Return [x, y] of the center of cell containing provided text 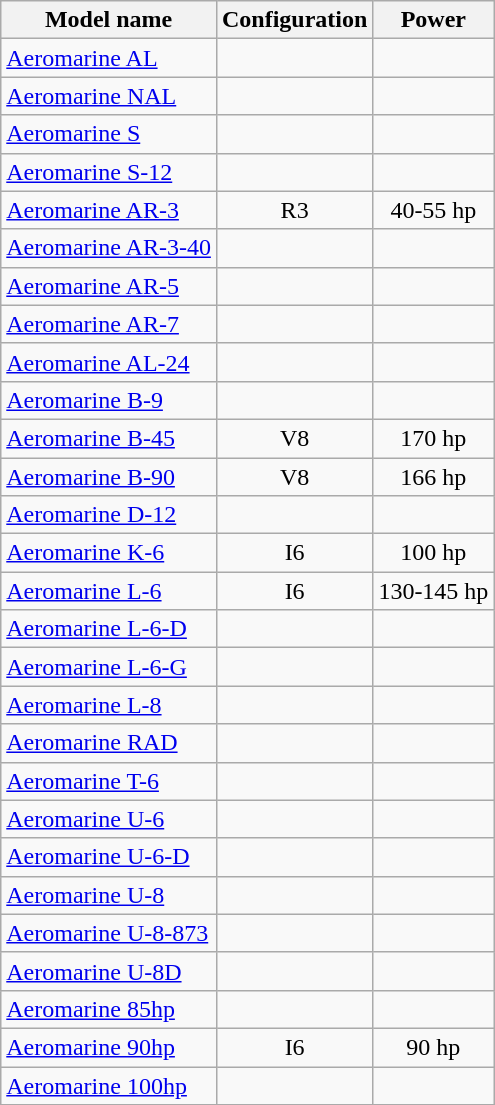
Aeromarine 100hp [109, 1085]
Aeromarine S-12 [109, 172]
Aeromarine B-45 [109, 438]
Model name [109, 20]
Aeromarine S [109, 134]
40-55 hp [434, 210]
Aeromarine B-90 [109, 477]
Aeromarine AL-24 [109, 362]
Aeromarine U-8-873 [109, 933]
Aeromarine U-8D [109, 971]
Aeromarine NAL [109, 96]
Aeromarine 90hp [109, 1047]
Configuration [294, 20]
Aeromarine L-6-D [109, 629]
Aeromarine L-6-G [109, 667]
Aeromarine AR-3-40 [109, 248]
130-145 hp [434, 591]
Aeromarine U-6 [109, 819]
Aeromarine AL [109, 58]
Aeromarine U-6-D [109, 857]
Aeromarine B-9 [109, 400]
Aeromarine K-6 [109, 553]
170 hp [434, 438]
Aeromarine AR-3 [109, 210]
Aeromarine T-6 [109, 781]
Aeromarine RAD [109, 743]
Aeromarine 85hp [109, 1009]
R3 [294, 210]
Power [434, 20]
Aeromarine L-8 [109, 705]
100 hp [434, 553]
Aeromarine D-12 [109, 515]
Aeromarine AR-5 [109, 286]
Aeromarine AR-7 [109, 324]
Aeromarine U-8 [109, 895]
166 hp [434, 477]
90 hp [434, 1047]
Aeromarine L-6 [109, 591]
